Extract the [X, Y] coordinate from the center of the cell holding the provided text.  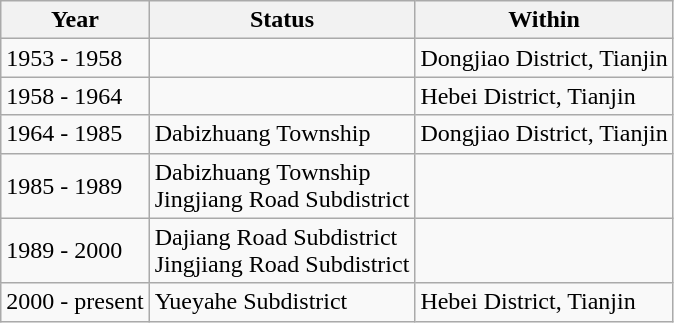
Yueyahe Subdistrict [282, 302]
Dabizhuang TownshipJingjiang Road Subdistrict [282, 186]
Dajiang Road SubdistrictJingjiang Road Subdistrict [282, 250]
1964 - 1985 [75, 134]
2000 - present [75, 302]
1958 - 1964 [75, 96]
Dabizhuang Township [282, 134]
Within [544, 20]
1953 - 1958 [75, 58]
1985 - 1989 [75, 186]
Status [282, 20]
1989 - 2000 [75, 250]
Year [75, 20]
